Search for the cell housing the specified text and yield its (x, y) center coordinate. 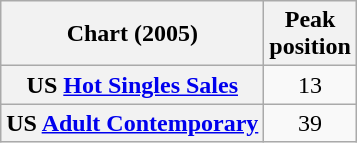
13 (310, 85)
39 (310, 123)
Chart (2005) (132, 34)
US Hot Singles Sales (132, 85)
US Adult Contemporary (132, 123)
Peakposition (310, 34)
